For the text-containing cell, return its midpoint in (x, y) coordinate format. 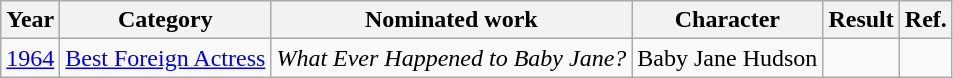
1964 (30, 58)
Baby Jane Hudson (728, 58)
Best Foreign Actress (166, 58)
Ref. (926, 20)
Nominated work (452, 20)
Character (728, 20)
Year (30, 20)
Category (166, 20)
Result (861, 20)
What Ever Happened to Baby Jane? (452, 58)
